From the cell containing the given text, extract its center point as (X, Y) coordinate. 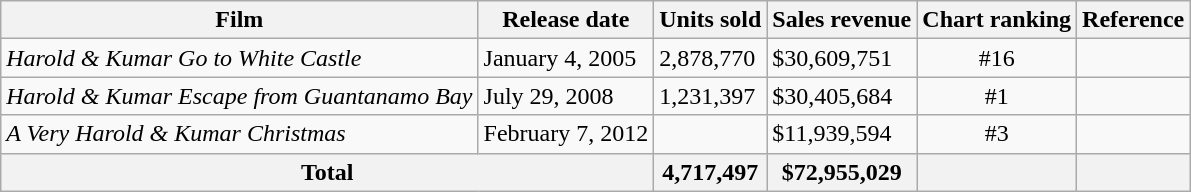
#3 (997, 134)
Film (240, 20)
4,717,497 (710, 172)
Chart ranking (997, 20)
#1 (997, 96)
Harold & Kumar Escape from Guantanamo Bay (240, 96)
January 4, 2005 (566, 58)
#16 (997, 58)
February 7, 2012 (566, 134)
Harold & Kumar Go to White Castle (240, 58)
Release date (566, 20)
July 29, 2008 (566, 96)
Sales revenue (842, 20)
$30,405,684 (842, 96)
$30,609,751 (842, 58)
A Very Harold & Kumar Christmas (240, 134)
Reference (1134, 20)
1,231,397 (710, 96)
Total (328, 172)
2,878,770 (710, 58)
$11,939,594 (842, 134)
Units sold (710, 20)
$72,955,029 (842, 172)
